Determine the (x, y) coordinate at the center of the cell enclosing the given text.  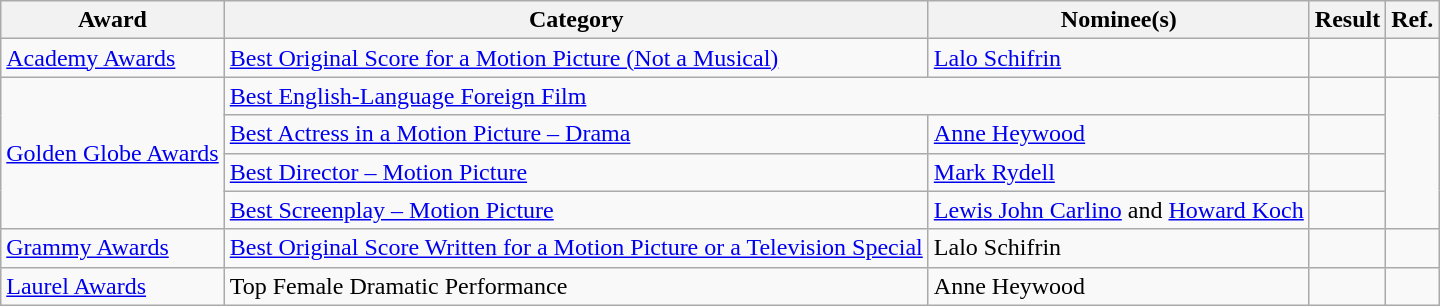
Top Female Dramatic Performance (576, 286)
Result (1347, 20)
Category (576, 20)
Academy Awards (113, 58)
Nominee(s) (1118, 20)
Best English-Language Foreign Film (766, 96)
Golden Globe Awards (113, 153)
Best Director – Motion Picture (576, 172)
Lewis John Carlino and Howard Koch (1118, 210)
Best Original Score for a Motion Picture (Not a Musical) (576, 58)
Best Original Score Written for a Motion Picture or a Television Special (576, 248)
Mark Rydell (1118, 172)
Award (113, 20)
Grammy Awards (113, 248)
Ref. (1412, 20)
Laurel Awards (113, 286)
Best Actress in a Motion Picture – Drama (576, 134)
Best Screenplay – Motion Picture (576, 210)
